Find where the given text appears and provide that cell's center as (x, y) coordinate. 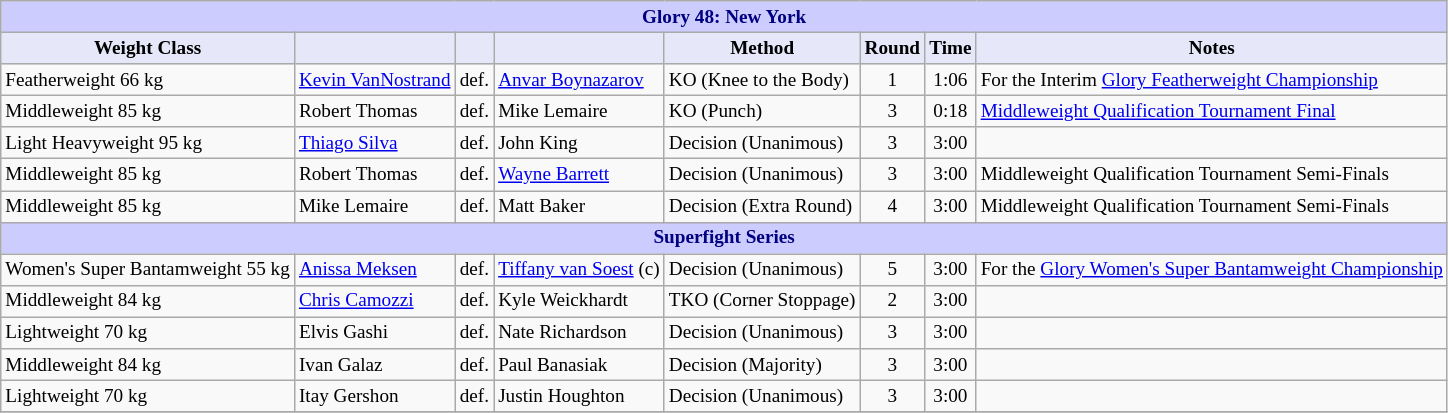
Women's Super Bantamweight 55 kg (148, 270)
John King (580, 143)
Round (892, 48)
Notes (1212, 48)
For the Interim Glory Featherweight Championship (1212, 80)
Itay Gershon (374, 396)
For the Glory Women's Super Bantamweight Championship (1212, 270)
KO (Knee to the Body) (762, 80)
Light Heavyweight 95 kg (148, 143)
Wayne Barrett (580, 175)
Middleweight Qualification Tournament Final (1212, 111)
Chris Camozzi (374, 301)
Glory 48: New York (724, 17)
Method (762, 48)
4 (892, 206)
Elvis Gashi (374, 333)
Decision (Extra Round) (762, 206)
Thiago Silva (374, 143)
Superfight Series (724, 238)
Featherweight 66 kg (148, 80)
KO (Punch) (762, 111)
Time (950, 48)
0:18 (950, 111)
TKO (Corner Stoppage) (762, 301)
Anvar Boynazarov (580, 80)
Matt Baker (580, 206)
Kyle Weickhardt (580, 301)
1:06 (950, 80)
Ivan Galaz (374, 365)
Justin Houghton (580, 396)
Tiffany van Soest (c) (580, 270)
2 (892, 301)
Kevin VanNostrand (374, 80)
5 (892, 270)
1 (892, 80)
Weight Class (148, 48)
Anissa Meksen (374, 270)
Decision (Majority) (762, 365)
Paul Banasiak (580, 365)
Nate Richardson (580, 333)
